Return the [x, y] coordinate for the center point of the cell that contains the specified text.  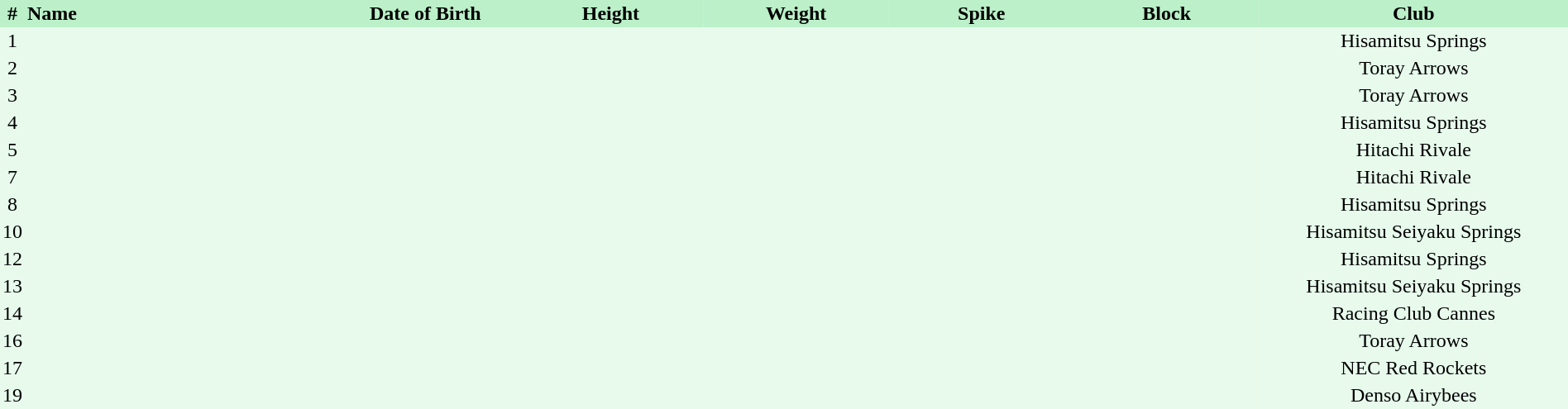
4 [12, 122]
5 [12, 150]
Racing Club Cannes [1414, 314]
2 [12, 68]
Height [610, 13]
13 [12, 286]
14 [12, 314]
10 [12, 231]
Name [179, 13]
7 [12, 177]
3 [12, 96]
NEC Red Rockets [1414, 369]
Denso Airybees [1414, 395]
12 [12, 259]
Spike [982, 13]
19 [12, 395]
8 [12, 205]
Block [1167, 13]
Date of Birth [425, 13]
17 [12, 369]
# [12, 13]
Club [1414, 13]
Weight [796, 13]
16 [12, 340]
1 [12, 41]
